Extract the [X, Y] coordinate from the center of the cell holding the provided text.  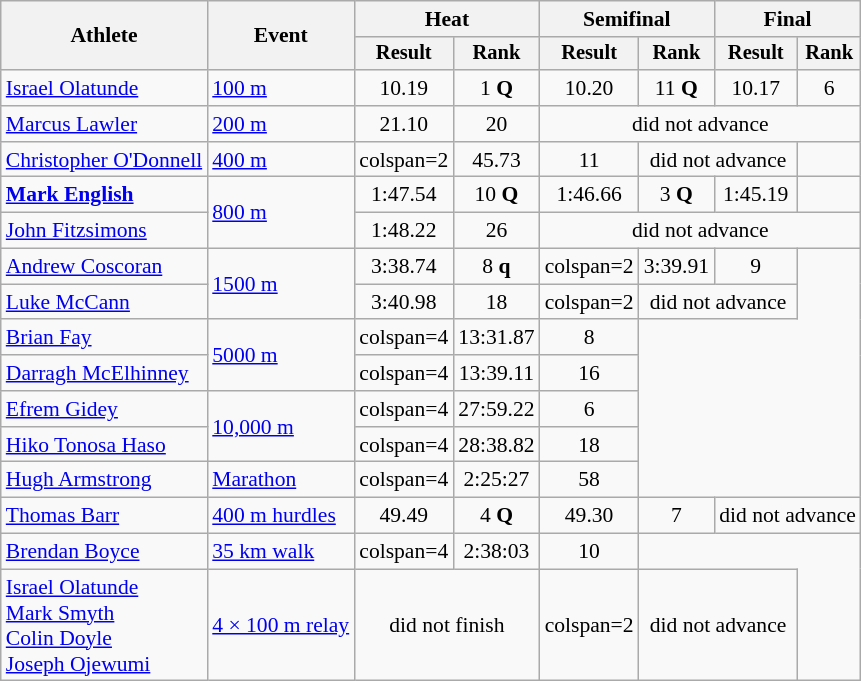
Israel Olatunde [104, 88]
49.30 [590, 516]
Event [280, 36]
2:38:03 [496, 552]
2:25:27 [496, 480]
Semifinal [628, 19]
1:47.54 [404, 195]
Brian Fay [104, 338]
11 Q [676, 88]
10 Q [496, 195]
Christopher O'Donnell [104, 160]
did not finish [446, 625]
13:39.11 [496, 373]
Marcus Lawler [104, 124]
9 [756, 267]
26 [496, 231]
Thomas Barr [104, 516]
7 [676, 516]
35 km walk [280, 552]
21.10 [404, 124]
4 × 100 m relay [280, 625]
800 m [280, 212]
Athlete [104, 36]
Andrew Coscoran [104, 267]
20 [496, 124]
10 [590, 552]
13:31.87 [496, 338]
10.17 [756, 88]
400 m hurdles [280, 516]
3:39.91 [676, 267]
400 m [280, 160]
10.19 [404, 88]
1:48.22 [404, 231]
49.49 [404, 516]
Darragh McElhinney [104, 373]
Heat [446, 19]
16 [590, 373]
John Fitzsimons [104, 231]
58 [590, 480]
8 [590, 338]
3 Q [676, 195]
Hugh Armstrong [104, 480]
Marathon [280, 480]
200 m [280, 124]
Final [788, 19]
27:59.22 [496, 409]
10,000 m [280, 426]
4 Q [496, 516]
1:45.19 [756, 195]
Hiko Tonosa Haso [104, 445]
1:46.66 [590, 195]
3:38.74 [404, 267]
8 q [496, 267]
1 Q [496, 88]
Mark English [104, 195]
100 m [280, 88]
Israel Olatunde Mark Smyth Colin Doyle Joseph Ojewumi [104, 625]
Brendan Boyce [104, 552]
10.20 [590, 88]
28:38.82 [496, 445]
5000 m [280, 356]
11 [590, 160]
3:40.98 [404, 302]
Luke McCann [104, 302]
Efrem Gidey [104, 409]
45.73 [496, 160]
1500 m [280, 284]
